Extract the [x, y] coordinate from the center of the cell holding the provided text.  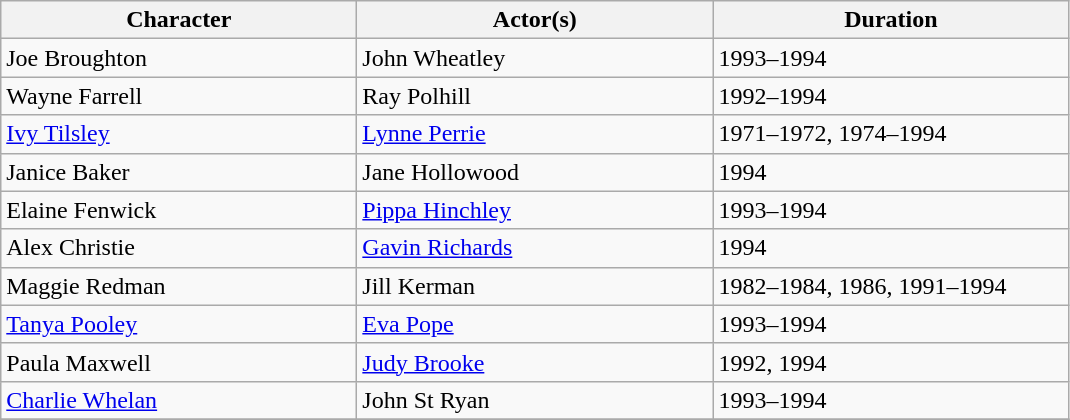
Character [179, 20]
1971–1972, 1974–1994 [891, 134]
Tanya Pooley [179, 324]
Judy Brooke [535, 362]
Alex Christie [179, 248]
Maggie Redman [179, 286]
Eva Pope [535, 324]
Wayne Farrell [179, 96]
John Wheatley [535, 58]
Pippa Hinchley [535, 210]
1982–1984, 1986, 1991–1994 [891, 286]
Jill Kerman [535, 286]
Elaine Fenwick [179, 210]
Ivy Tilsley [179, 134]
John St Ryan [535, 400]
Charlie Whelan [179, 400]
Paula Maxwell [179, 362]
Joe Broughton [179, 58]
Lynne Perrie [535, 134]
Gavin Richards [535, 248]
1992, 1994 [891, 362]
1992–1994 [891, 96]
Duration [891, 20]
Janice Baker [179, 172]
Ray Polhill [535, 96]
Jane Hollowood [535, 172]
Actor(s) [535, 20]
